Search for the cell housing the specified text and yield its (x, y) center coordinate. 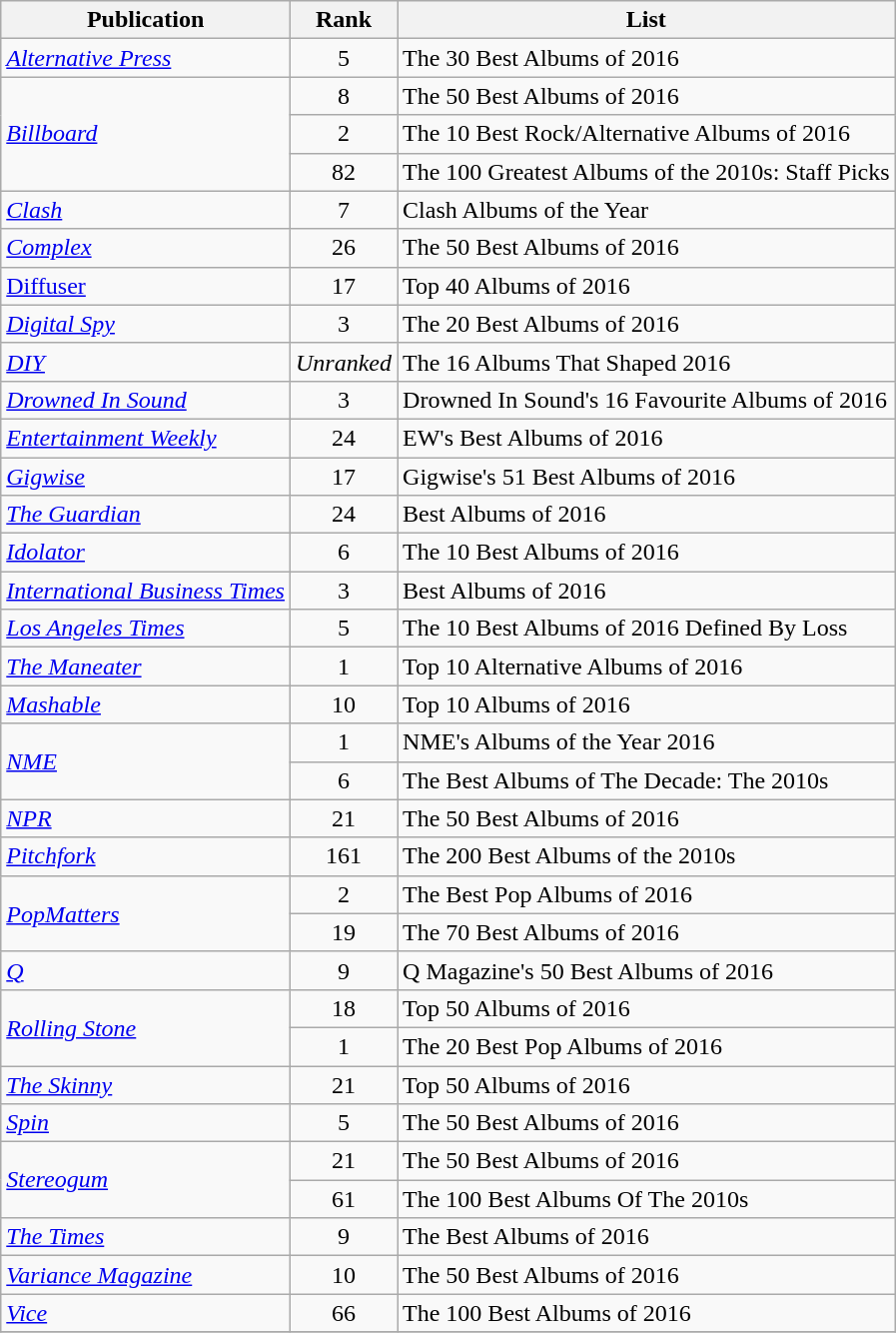
Digital Spy (146, 324)
The Best Albums of The Decade: The 2010s (647, 780)
NPR (146, 818)
Drowned In Sound's 16 Favourite Albums of 2016 (647, 400)
International Business Times (146, 591)
Alternative Press (146, 58)
NME's Albums of the Year 2016 (647, 742)
The Times (146, 1237)
Idolator (146, 553)
Q (146, 970)
The 10 Best Albums of 2016 (647, 553)
The 16 Albums That Shaped 2016 (647, 362)
Publication (146, 20)
Billboard (146, 134)
The Guardian (146, 515)
The 100 Best Albums Of The 2010s (647, 1199)
Rank (344, 20)
Entertainment Weekly (146, 438)
Variance Magazine (146, 1275)
The 20 Best Albums of 2016 (647, 324)
EW's Best Albums of 2016 (647, 438)
The 70 Best Albums of 2016 (647, 932)
Stereogum (146, 1180)
Pitchfork (146, 856)
The 20 Best Pop Albums of 2016 (647, 1046)
Rolling Stone (146, 1027)
Los Angeles Times (146, 629)
The 10 Best Rock/Alternative Albums of 2016 (647, 134)
Q Magazine's 50 Best Albums of 2016 (647, 970)
18 (344, 1008)
Top 10 Alternative Albums of 2016 (647, 666)
The 30 Best Albums of 2016 (647, 58)
List (647, 20)
The Skinny (146, 1084)
66 (344, 1313)
PopMatters (146, 913)
61 (344, 1199)
Top 10 Albums of 2016 (647, 704)
Clash Albums of the Year (647, 210)
Mashable (146, 704)
The Best Pop Albums of 2016 (647, 894)
Vice (146, 1313)
8 (344, 96)
The 100 Greatest Albums of the 2010s: Staff Picks (647, 172)
Spin (146, 1123)
161 (344, 856)
Complex (146, 248)
The Best Albums of 2016 (647, 1237)
Diffuser (146, 286)
The 100 Best Albums of 2016 (647, 1313)
19 (344, 932)
Drowned In Sound (146, 400)
Gigwise (146, 477)
DIY (146, 362)
The 10 Best Albums of 2016 Defined By Loss (647, 629)
The 200 Best Albums of the 2010s (647, 856)
NME (146, 761)
26 (344, 248)
Clash (146, 210)
The Maneater (146, 666)
Unranked (344, 362)
82 (344, 172)
7 (344, 210)
Top 40 Albums of 2016 (647, 286)
Gigwise's 51 Best Albums of 2016 (647, 477)
